Pinpoint the cell where the given text exists, returning its [x, y] midpoint coordinate. 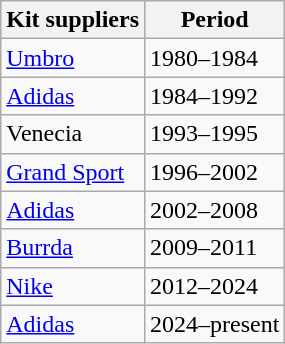
1993–1995 [215, 134]
Burrda [73, 248]
2002–2008 [215, 210]
Period [215, 20]
2012–2024 [215, 286]
2024–present [215, 324]
Kit suppliers [73, 20]
2009–2011 [215, 248]
Venecia [73, 134]
Nike [73, 286]
Grand Sport [73, 172]
1984–1992 [215, 96]
1980–1984 [215, 58]
Umbro [73, 58]
1996–2002 [215, 172]
